Scan for the cell matching the given text and deliver its [X, Y] coordinate at center. 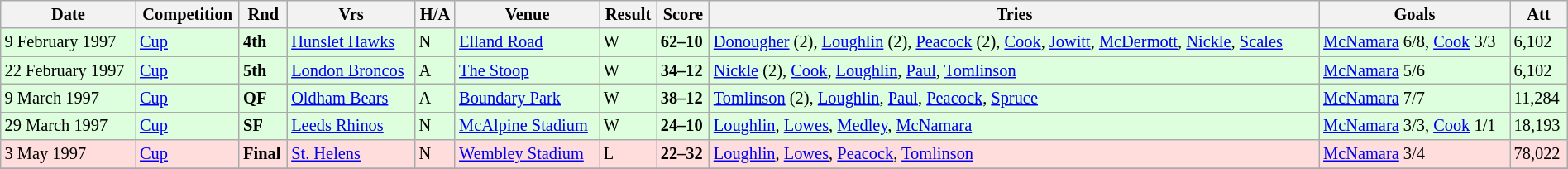
Competition [187, 14]
3 May 1997 [68, 154]
Att [1539, 14]
Nickle (2), Cook, Loughlin, Paul, Tomlinson [1014, 70]
Rnd [263, 14]
Wembley Stadium [528, 154]
Tomlinson (2), Loughlin, Paul, Peacock, Spruce [1014, 98]
QF [263, 98]
9 February 1997 [68, 42]
5th [263, 70]
St. Helens [351, 154]
SF [263, 126]
11,284 [1539, 98]
McNamara 3/4 [1414, 154]
McNamara 6/8, Cook 3/3 [1414, 42]
4th [263, 42]
Boundary Park [528, 98]
9 March 1997 [68, 98]
Elland Road [528, 42]
Tries [1014, 14]
Loughlin, Lowes, Peacock, Tomlinson [1014, 154]
78,022 [1539, 154]
McNamara 3/3, Cook 1/1 [1414, 126]
Result [629, 14]
The Stoop [528, 70]
L [629, 154]
18,193 [1539, 126]
24–10 [683, 126]
29 March 1997 [68, 126]
Donougher (2), Loughlin (2), Peacock (2), Cook, Jowitt, McDermott, Nickle, Scales [1014, 42]
62–10 [683, 42]
22 February 1997 [68, 70]
Date [68, 14]
Leeds Rhinos [351, 126]
Oldham Bears [351, 98]
Final [263, 154]
38–12 [683, 98]
McNamara 7/7 [1414, 98]
H/A [435, 14]
Score [683, 14]
McAlpine Stadium [528, 126]
London Broncos [351, 70]
22–32 [683, 154]
Goals [1414, 14]
Vrs [351, 14]
Loughlin, Lowes, Medley, McNamara [1014, 126]
McNamara 5/6 [1414, 70]
Venue [528, 14]
34–12 [683, 70]
Hunslet Hawks [351, 42]
